Pinpoint the cell where the given text exists, returning its [x, y] midpoint coordinate. 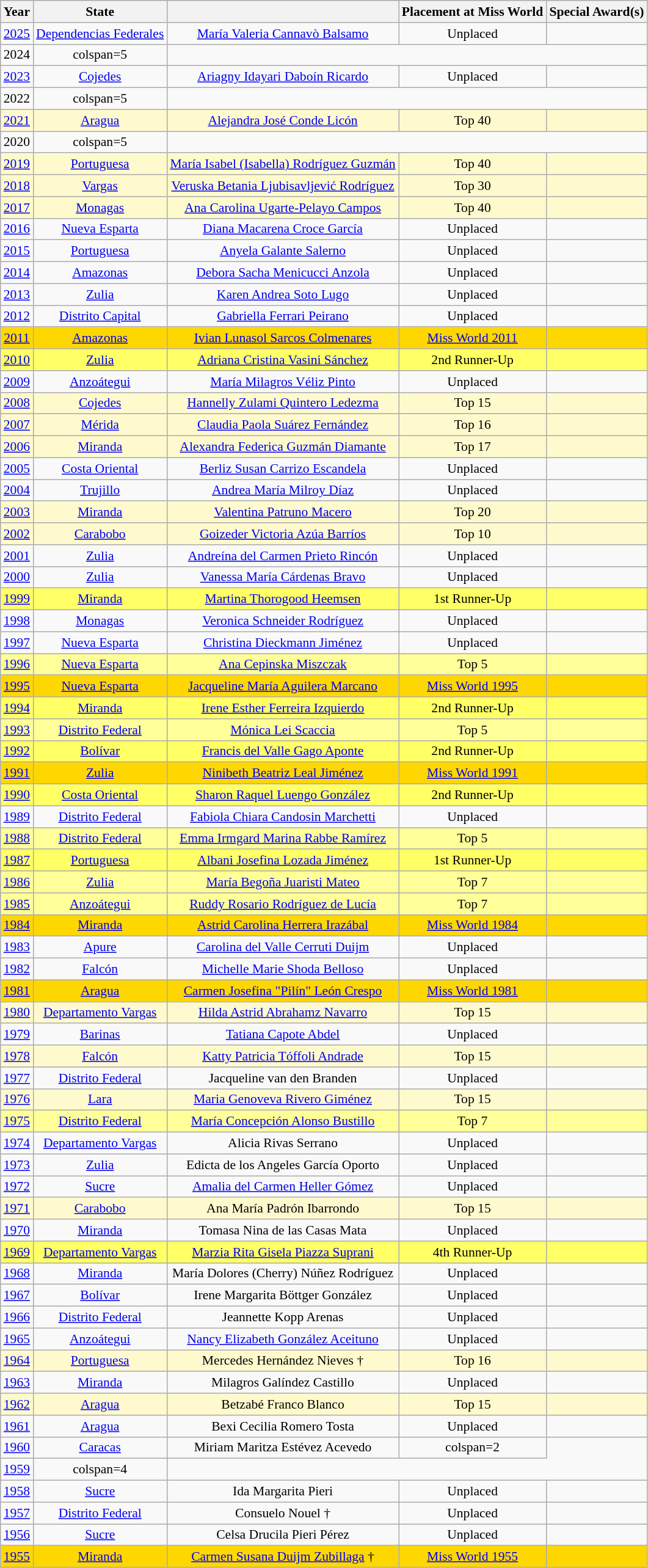
2001 [17, 556]
1963 [17, 1383]
Katty Patricia Tóffoli Andrade [282, 1056]
Edicta de los Angeles García Oporto [282, 1165]
2019 [17, 164]
Milagros Galíndez Castillo [282, 1383]
Top 30 [473, 186]
1969 [17, 1252]
Top 17 [473, 447]
1985 [17, 904]
1978 [17, 1056]
Valentina Patruno Macero [282, 512]
Hilda Astrid Abrahamz Navarro [282, 1013]
Miss World 1955 [473, 1557]
1955 [17, 1557]
Alejandra José Conde Licón [282, 120]
1975 [17, 1121]
1989 [17, 817]
María Concepción Alonso Bustillo [282, 1121]
Debora Sacha Menicucci Anzola [282, 273]
Mérida [100, 425]
1982 [17, 969]
1998 [17, 621]
Miss World 1984 [473, 925]
2007 [17, 425]
Albani Josefina Lozada Jiménez [282, 861]
1965 [17, 1339]
Michelle Marie Shoda Belloso [282, 969]
1993 [17, 730]
2008 [17, 403]
Christina Dieckmann Jiménez [282, 643]
Hannelly Zulami Quintero Ledezma [282, 403]
Vargas [100, 186]
Jeannette Kopp Arenas [282, 1318]
1984 [17, 925]
1962 [17, 1404]
1999 [17, 599]
1959 [17, 1470]
2024 [17, 55]
1964 [17, 1361]
2004 [17, 490]
Apure [100, 947]
1979 [17, 1035]
1981 [17, 991]
1960 [17, 1448]
1977 [17, 1078]
Mónica Lei Scaccia [282, 730]
Alicia Rivas Serrano [282, 1143]
Veronica Schneider Rodríguez [282, 621]
1996 [17, 665]
1987 [17, 861]
María Dolores (Cherry) Núñez Rodríguez [282, 1274]
Miss World 1995 [473, 687]
Miriam Maritza Estévez Acevedo [282, 1448]
2010 [17, 360]
Carmen Susana Duijm Zubillaga † [282, 1557]
1991 [17, 773]
Martina Thorogood Heemsen [282, 599]
Celsa Drucila Pieri Pérez [282, 1535]
Bexi Cecilia Romero Tosta [282, 1426]
1997 [17, 643]
Goizeder Victoria Azúa Barríos [282, 534]
Ana Carolina Ugarte-Pelayo Campos [282, 208]
Irene Esther Ferreira Izquierdo [282, 708]
1966 [17, 1318]
colspan=4 [100, 1470]
Astrid Carolina Herrera Irazábal [282, 925]
Ana María Padrón Ibarrondo [282, 1209]
Ruddy Rosario Rodríguez de Lucía [282, 904]
Andreína del Carmen Prieto Rincón [282, 556]
4th Runner-Up [473, 1252]
2006 [17, 447]
Ivian Lunasol Sarcos Colmenares [282, 338]
Emma Irmgard Marina Rabbe Ramírez [282, 839]
Francis del Valle Gago Aponte [282, 751]
Jacqueline van den Branden [282, 1078]
Tomasa Nina de las Casas Mata [282, 1230]
1976 [17, 1099]
2023 [17, 77]
María Begoña Juaristi Mateo [282, 882]
2025 [17, 34]
Fabiola Chiara Candosin Marchetti [282, 817]
Trujillo [100, 490]
Dependencias Federales [100, 34]
1968 [17, 1274]
2011 [17, 338]
1967 [17, 1296]
2000 [17, 577]
María Milagros Véliz Pinto [282, 382]
2020 [17, 142]
Miss World 1981 [473, 991]
Caracas [100, 1448]
Veruska Betania Ljubisavljević Rodríguez [282, 186]
Jacqueline María Aguilera Marcano [282, 687]
2005 [17, 469]
2014 [17, 273]
Placement at Miss World [473, 12]
2012 [17, 316]
1974 [17, 1143]
Carmen Josefina "Pilín" León Crespo [282, 991]
2009 [17, 382]
Distrito Capital [100, 316]
Top 10 [473, 534]
Nancy Elizabeth González Aceituno [282, 1339]
1973 [17, 1165]
1983 [17, 947]
1986 [17, 882]
Betzabé Franco Blanco [282, 1404]
Claudia Paola Suárez Fernández [282, 425]
Consuelo Nouel † [282, 1513]
State [100, 12]
1958 [17, 1492]
1992 [17, 751]
1971 [17, 1209]
Alexandra Federica Guzmán Diamante [282, 447]
Ida Margarita Pieri [282, 1492]
Miss World 2011 [473, 338]
Mercedes Hernández Nieves † [282, 1361]
1980 [17, 1013]
Sharon Raquel Luengo González [282, 795]
Lara [100, 1099]
2017 [17, 208]
Miss World 1991 [473, 773]
2016 [17, 229]
1990 [17, 795]
Karen Andrea Soto Lugo [282, 294]
2021 [17, 120]
María Valeria Cannavò Balsamo [282, 34]
1972 [17, 1187]
2003 [17, 512]
2018 [17, 186]
Diana Macarena Croce García [282, 229]
1957 [17, 1513]
Adriana Cristina Vasini Sánchez [282, 360]
Berliz Susan Carrizo Escandela [282, 469]
colspan=2 [473, 1448]
2002 [17, 534]
1961 [17, 1426]
2013 [17, 294]
2022 [17, 99]
Special Award(s) [596, 12]
1995 [17, 687]
2015 [17, 251]
Ariagny Idayari Daboín Ricardo [282, 77]
Carolina del Valle Cerruti Duijm [282, 947]
Tatiana Capote Abdel [282, 1035]
Barinas [100, 1035]
Vanessa María Cárdenas Bravo [282, 577]
Andrea María Milroy Díaz [282, 490]
Anyela Galante Salerno [282, 251]
1994 [17, 708]
María Isabel (Isabella) Rodríguez Guzmán [282, 164]
Marzia Rita Gisela Piazza Suprani [282, 1252]
Year [17, 12]
1988 [17, 839]
Amalia del Carmen Heller Gómez [282, 1187]
Irene Margarita Böttger González [282, 1296]
Gabriella Ferrari Peirano [282, 316]
1956 [17, 1535]
Ninibeth Beatriz Leal Jiménez [282, 773]
Top 20 [473, 512]
Maria Genoveva Rivero Giménez [282, 1099]
1970 [17, 1230]
Ana Cepinska Miszczak [282, 665]
